Detect which cell encompasses the target text, then output its [X, Y] center coordinate. 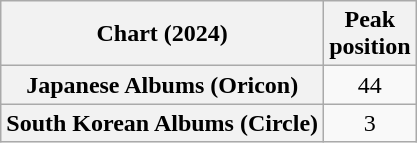
3 [370, 123]
Peakposition [370, 34]
Japanese Albums (Oricon) [162, 85]
44 [370, 85]
South Korean Albums (Circle) [162, 123]
Chart (2024) [162, 34]
